Locate the cell with the specified text and output its (x, y) center coordinate. 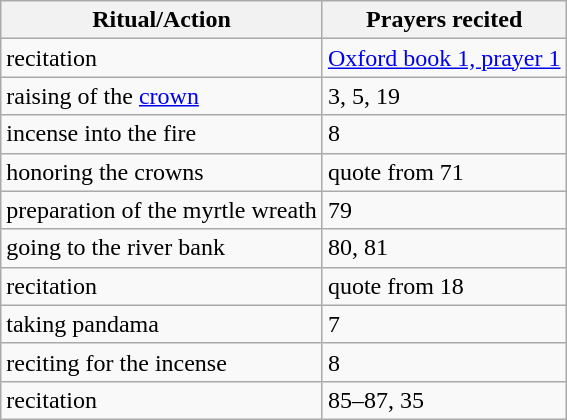
80, 81 (444, 248)
preparation of the myrtle wreath (162, 210)
85–87, 35 (444, 400)
quote from 18 (444, 286)
Oxford book 1, prayer 1 (444, 58)
reciting for the incense (162, 362)
raising of the crown (162, 96)
going to the river bank (162, 248)
incense into the fire (162, 134)
honoring the crowns (162, 172)
taking pandama (162, 324)
3, 5, 19 (444, 96)
79 (444, 210)
7 (444, 324)
Prayers recited (444, 20)
Ritual/Action (162, 20)
quote from 71 (444, 172)
